Detect which cell encompasses the target text, then output its (x, y) center coordinate. 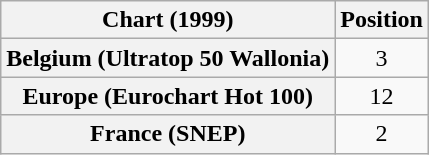
Chart (1999) (168, 20)
Belgium (Ultratop 50 Wallonia) (168, 58)
Position (382, 20)
France (SNEP) (168, 134)
3 (382, 58)
Europe (Eurochart Hot 100) (168, 96)
2 (382, 134)
12 (382, 96)
